Locate the cell with the specified text and output its [X, Y] center coordinate. 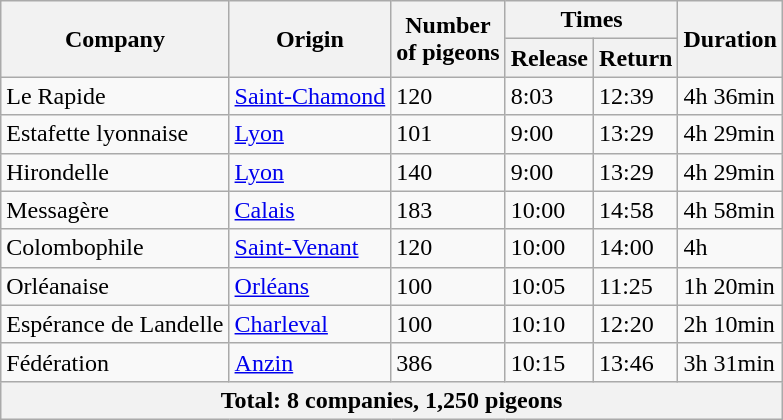
101 [448, 134]
Duration [730, 39]
Fédération [115, 362]
Le Rapide [115, 96]
Espérance de Landelle [115, 324]
Saint-Venant [310, 248]
Total: 8 companies, 1,250 pigeons [392, 400]
Messagère [115, 210]
4h 36min [730, 96]
Charleval [310, 324]
10:05 [549, 286]
386 [448, 362]
14:58 [636, 210]
Colombophile [115, 248]
Saint-Chamond [310, 96]
4h 58min [730, 210]
Company [115, 39]
Origin [310, 39]
140 [448, 172]
1h 20min [730, 286]
10:15 [549, 362]
Release [549, 58]
13:46 [636, 362]
14:00 [636, 248]
4h [730, 248]
Times [592, 20]
Calais [310, 210]
Return [636, 58]
10:10 [549, 324]
Orléans [310, 286]
8:03 [549, 96]
183 [448, 210]
Hirondelle [115, 172]
Anzin [310, 362]
Estafette lyonnaise [115, 134]
3h 31min [730, 362]
11:25 [636, 286]
Numberof pigeons [448, 39]
12:39 [636, 96]
Orléanaise [115, 286]
2h 10min [730, 324]
12:20 [636, 324]
